Determine the [x, y] coordinate at the center of the cell enclosing the given text.  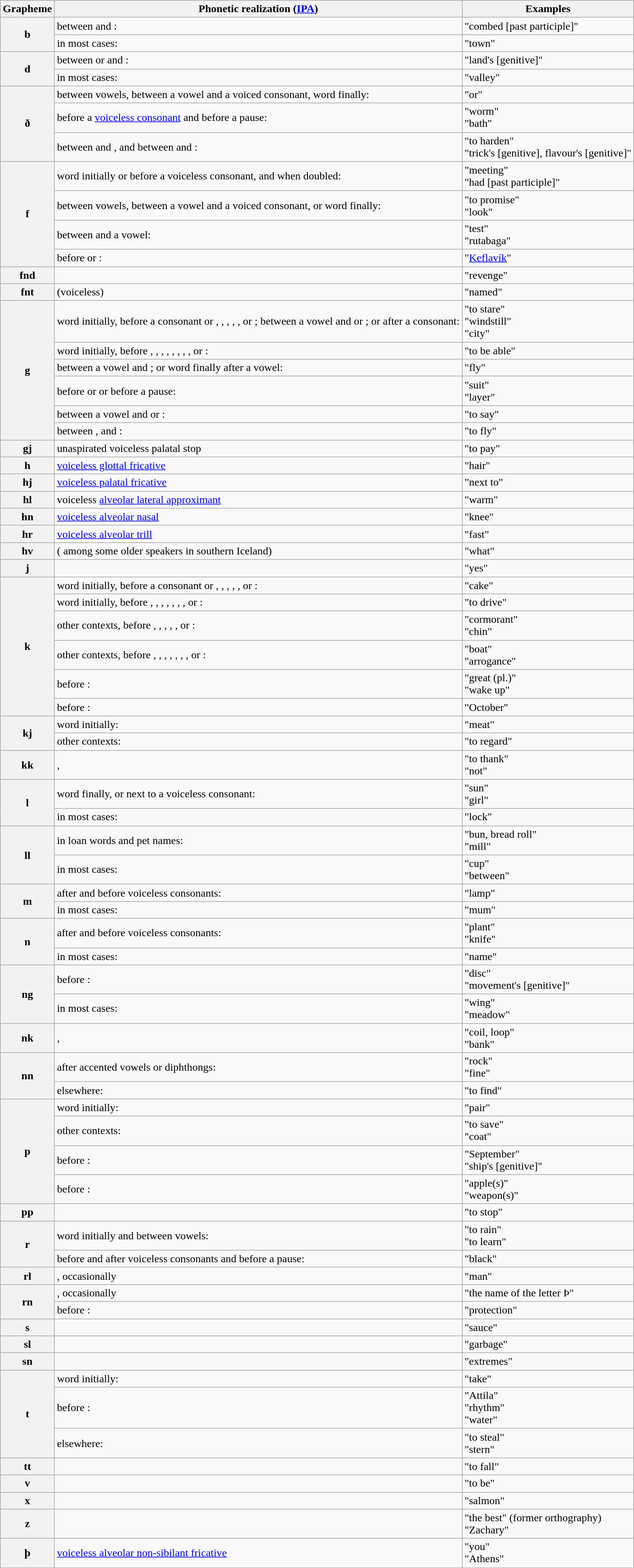
hl [27, 500]
"wing" "meadow" [548, 1009]
(voiceless) [258, 292]
ð [27, 124]
"protection" [548, 1310]
before and after voiceless consonants and before a pause: [258, 1259]
voiceless alveolar trill [258, 534]
"named" [548, 292]
d [27, 69]
"Attila" "rhythm" "water" [548, 1408]
m [27, 901]
between , and : [258, 431]
after accented vowels or diphthongs: [258, 1068]
"to thank" "not" [548, 764]
before or or before a pause: [258, 391]
h [27, 465]
"combed [past participle]" [548, 26]
voiceless palatal fricative [258, 482]
"to drive" [548, 603]
"plant" "knife" [548, 933]
"October" [548, 707]
"to stop" [548, 1212]
"or" [548, 94]
j [27, 568]
"to harden" "trick's [genitive], flavour's [genitive]" [548, 147]
"great (pl.)" "wake up" [548, 684]
"take" [548, 1379]
"rock" "fine" [548, 1068]
"town" [548, 43]
between a vowel and ; or word finally after a vowel: [258, 368]
between and a vowel: [258, 235]
"next to" [548, 482]
"bun, bread roll" "mill" [548, 840]
hj [27, 482]
"to pay" [548, 448]
voiceless glottal fricative [258, 465]
g [27, 371]
ng [27, 994]
other contexts, before , , , , , or : [258, 626]
"land's [genitive]" [548, 60]
word initially, before , , , , , , , or : [258, 603]
"valley" [548, 77]
"to find" [548, 1090]
fnt [27, 292]
þ [27, 1553]
"sauce" [548, 1327]
rn [27, 1301]
voiceless alveolar nasal [258, 517]
"you" "Athens" [548, 1553]
word initially, before , , , , , , , , or : [258, 351]
"lock" [548, 817]
"the best" (former orthography) "Zachary" [548, 1523]
nn [27, 1076]
"meeting" "had [past participle]" [548, 176]
"salmon" [548, 1501]
"September" "ship's [genitive]" [548, 1160]
( among some older speakers in southern Iceland) [258, 551]
"to regard" [548, 742]
between vowels, between a vowel and a voiced consonant, word finally: [258, 94]
k [27, 646]
Grapheme [27, 9]
"warm" [548, 500]
"fly" [548, 368]
v [27, 1483]
s [27, 1327]
hn [27, 517]
word initially, before a consonant or , , , , , or : [258, 585]
"to save" "coat" [548, 1130]
"disc" "movement's [genitive]" [548, 979]
t [27, 1414]
n [27, 942]
"fast" [548, 534]
"to fall" [548, 1466]
"Keflavík" [548, 258]
"to be able" [548, 351]
"the name of the letter Þ" [548, 1293]
"man" [548, 1276]
before or : [258, 258]
"knee" [548, 517]
unaspirated voiceless palatal stop [258, 448]
b [27, 35]
"sun" "girl" [548, 794]
"to stare" "windstill" "city" [548, 322]
x [27, 1501]
voiceless alveolar lateral approximant [258, 500]
"apple(s)" "weapon(s)" [548, 1189]
z [27, 1523]
"meat" [548, 724]
word finally, or next to a voiceless consonant: [258, 794]
Examples [548, 9]
p [27, 1151]
fnd [27, 275]
between a vowel and or : [258, 414]
ll [27, 855]
l [27, 802]
between and , and between and : [258, 147]
"coil, loop" "bank" [548, 1038]
"name" [548, 956]
rl [27, 1276]
r [27, 1244]
"pair" [548, 1108]
"worm" "bath" [548, 118]
between and : [258, 26]
"lamp" [548, 893]
"to promise" "look" [548, 205]
"garbage" [548, 1345]
"hair" [548, 465]
f [27, 214]
"extremes" [548, 1362]
other contexts, before , , , , , , , or : [258, 655]
"test" "rutabaga" [548, 235]
Phonetic realization (IPA) [258, 9]
"to say" [548, 414]
"what" [548, 551]
word initially, before a consonant or , , , , , or ; between a vowel and or ; or after a consonant: [258, 322]
between vowels, between a vowel and a voiced consonant, or word finally: [258, 205]
"to rain" "to learn" [548, 1236]
word initially and between vowels: [258, 1236]
"yes" [548, 568]
kj [27, 733]
"to be" [548, 1483]
hv [27, 551]
sl [27, 1345]
word initially or before a voiceless consonant, and when doubled: [258, 176]
nk [27, 1038]
"cake" [548, 585]
"to steal" "stern" [548, 1443]
"cup" "between" [548, 870]
sn [27, 1362]
hr [27, 534]
"suit" "layer" [548, 391]
before a voiceless consonant and before a pause: [258, 118]
"mum" [548, 910]
"black" [548, 1259]
between or and : [258, 60]
in loan words and pet names: [258, 840]
"revenge" [548, 275]
"cormorant" "chin" [548, 626]
kk [27, 764]
voiceless alveolar non-sibilant fricative [258, 1553]
gj [27, 448]
tt [27, 1466]
"boat" "arrogance" [548, 655]
pp [27, 1212]
"to fly" [548, 431]
